Pinpoint the cell where the given text exists, returning its [x, y] midpoint coordinate. 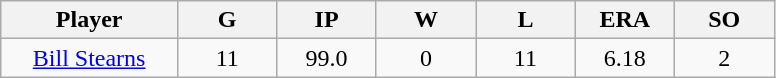
0 [426, 58]
Bill Stearns [90, 58]
SO [724, 20]
G [226, 20]
2 [724, 58]
W [426, 20]
99.0 [326, 58]
L [526, 20]
ERA [624, 20]
Player [90, 20]
6.18 [624, 58]
IP [326, 20]
